For the text-containing cell, return its midpoint in (x, y) coordinate format. 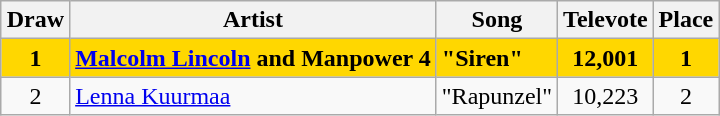
Malcolm Lincoln and Manpower 4 (254, 58)
Draw (35, 20)
Place (686, 20)
Artist (254, 20)
Song (496, 20)
"Rapunzel" (496, 96)
Lenna Kuurmaa (254, 96)
12,001 (606, 58)
10,223 (606, 96)
Televote (606, 20)
"Siren" (496, 58)
